Provide the (X, Y) coordinate of the cell's center where the given text is located.  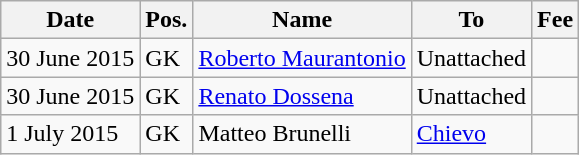
To (471, 20)
Roberto Maurantonio (302, 58)
Chievo (471, 134)
Matteo Brunelli (302, 134)
Date (70, 20)
Name (302, 20)
Renato Dossena (302, 96)
Pos. (166, 20)
1 July 2015 (70, 134)
Fee (556, 20)
